For the text-containing cell, return its midpoint in [x, y] coordinate format. 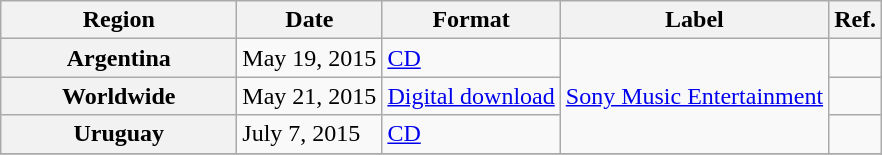
Date [310, 20]
Digital download [471, 96]
Ref. [856, 20]
Format [471, 20]
Label [694, 20]
July 7, 2015 [310, 134]
Worldwide [119, 96]
May 19, 2015 [310, 58]
May 21, 2015 [310, 96]
Region [119, 20]
Argentina [119, 58]
Sony Music Entertainment [694, 96]
Uruguay [119, 134]
